Search for the cell housing the specified text and yield its (X, Y) center coordinate. 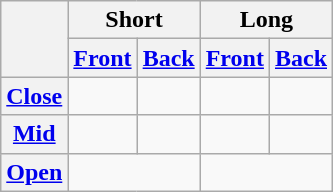
Open (34, 172)
Mid (34, 134)
Long (266, 20)
Short (134, 20)
Close (34, 96)
